From the cell containing the given text, extract its center point as (X, Y) coordinate. 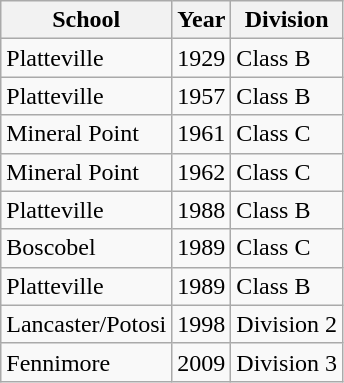
2009 (202, 362)
1929 (202, 58)
Year (202, 20)
Division 3 (287, 362)
1998 (202, 324)
School (86, 20)
Lancaster/Potosi (86, 324)
1961 (202, 134)
1962 (202, 172)
Boscobel (86, 248)
1988 (202, 210)
Division (287, 20)
1957 (202, 96)
Fennimore (86, 362)
Division 2 (287, 324)
